Search for the cell housing the specified text and yield its [X, Y] center coordinate. 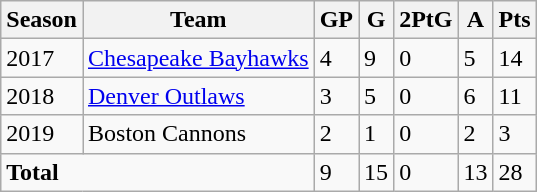
2017 [42, 58]
14 [514, 58]
Pts [514, 20]
GP [336, 20]
11 [514, 96]
G [376, 20]
28 [514, 172]
A [476, 20]
15 [376, 172]
2019 [42, 134]
Total [158, 172]
Season [42, 20]
6 [476, 96]
Denver Outlaws [198, 96]
1 [376, 134]
2PtG [426, 20]
Team [198, 20]
2018 [42, 96]
13 [476, 172]
Chesapeake Bayhawks [198, 58]
Boston Cannons [198, 134]
4 [336, 58]
